Pinpoint the cell where the given text exists, returning its (x, y) midpoint coordinate. 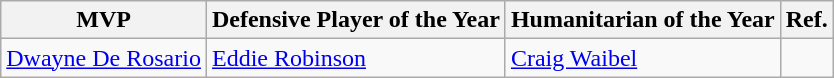
Dwayne De Rosario (104, 58)
Humanitarian of the Year (642, 20)
Eddie Robinson (356, 58)
MVP (104, 20)
Defensive Player of the Year (356, 20)
Craig Waibel (642, 58)
Ref. (806, 20)
